Capture the cell that displays the provided text and extract its [X, Y] central coordinate. 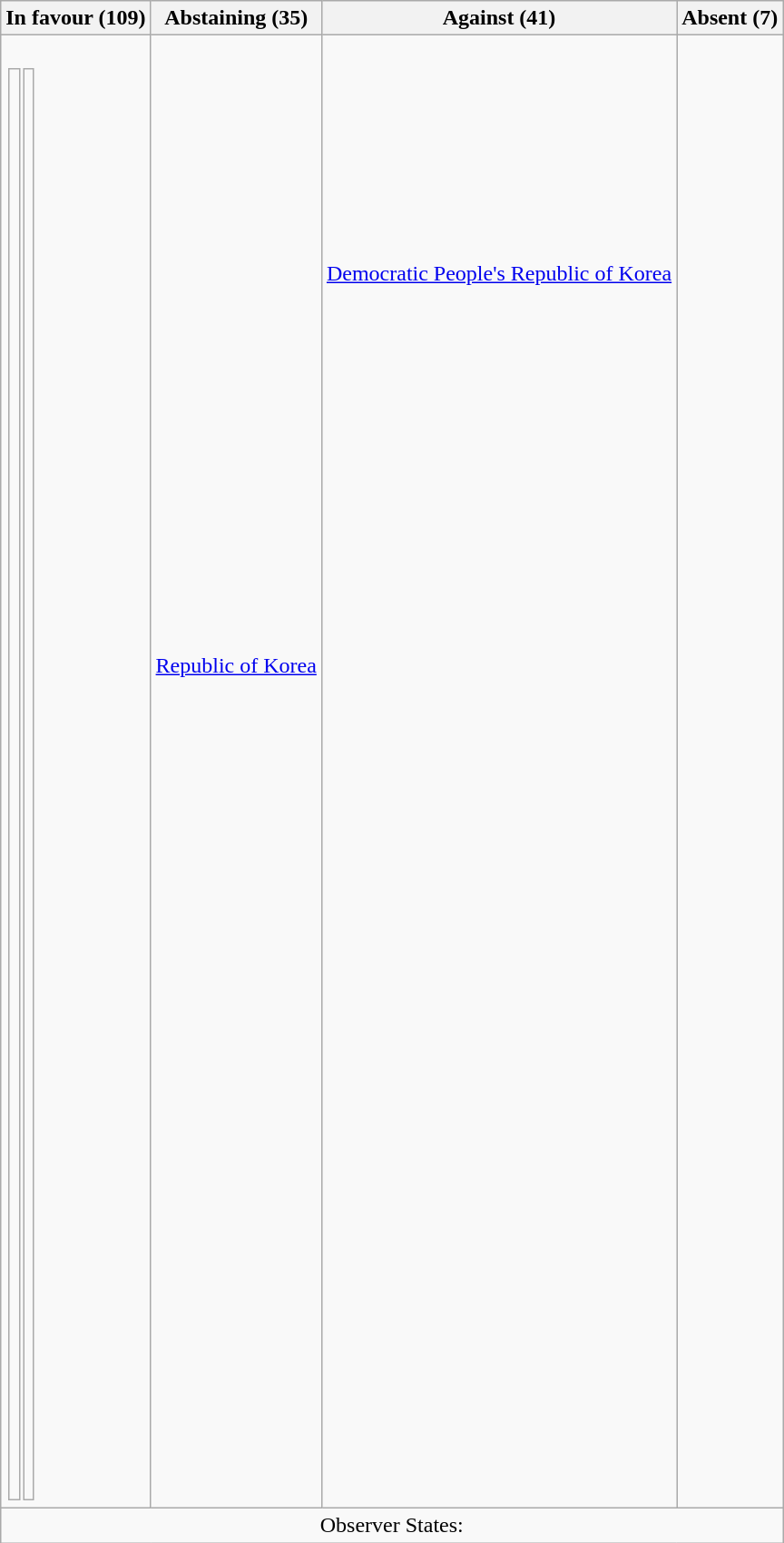
Democratic People's Republic of Korea [499, 771]
Against (41) [499, 18]
Absent (7) [730, 18]
Abstaining (35) [236, 18]
In favour (109) [76, 18]
Republic of Korea [236, 771]
Observer States: [392, 1525]
